Pinpoint the cell where the given text exists, returning its [x, y] midpoint coordinate. 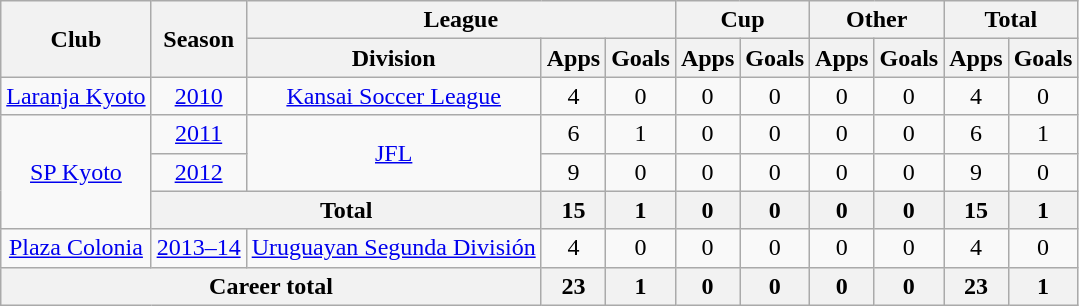
Cup [742, 20]
Career total [271, 286]
League [460, 20]
2013–14 [198, 248]
SP Kyoto [76, 172]
2010 [198, 96]
JFL [394, 153]
Plaza Colonia [76, 248]
Uruguayan Segunda División [394, 248]
Club [76, 39]
Other [877, 20]
Division [394, 58]
Laranja Kyoto [76, 96]
Kansai Soccer League [394, 96]
Season [198, 39]
2012 [198, 172]
2011 [198, 134]
